Search for the cell housing the specified text and yield its [X, Y] center coordinate. 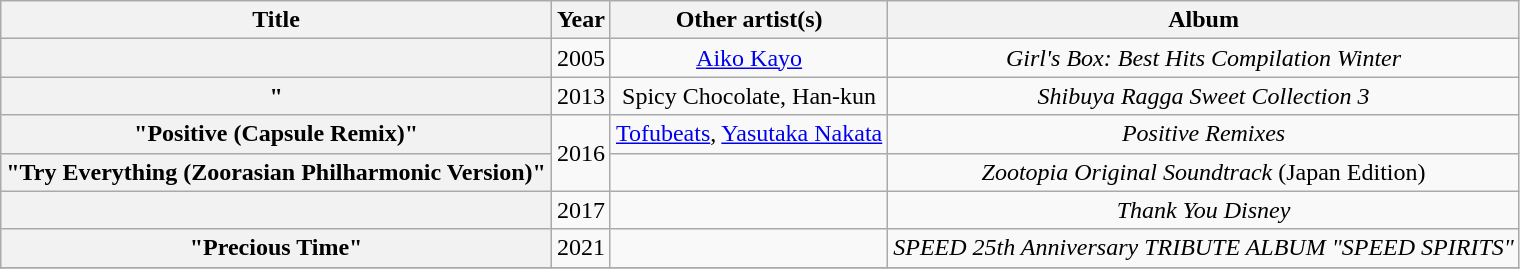
"Positive (Capsule Remix)" [276, 134]
Spicy Chocolate, Han-kun [748, 96]
Shibuya Ragga Sweet Collection 3 [1204, 96]
2017 [580, 210]
2016 [580, 153]
Thank You Disney [1204, 210]
Album [1204, 20]
Zootopia Original Soundtrack (Japan Edition) [1204, 172]
"Precious Time" [276, 248]
2021 [580, 248]
2005 [580, 58]
SPEED 25th Anniversary TRIBUTE ALBUM "SPEED SPIRITS" [1204, 248]
2013 [580, 96]
Title [276, 20]
Girl's Box: Best Hits Compilation Winter [1204, 58]
Year [580, 20]
" [276, 96]
Positive Remixes [1204, 134]
Aiko Kayo [748, 58]
Tofubeats, Yasutaka Nakata [748, 134]
Other artist(s) [748, 20]
"Try Everything (Zoorasian Philharmonic Version)" [276, 172]
